Return the (X, Y) coordinate for the center point of the cell that contains the specified text.  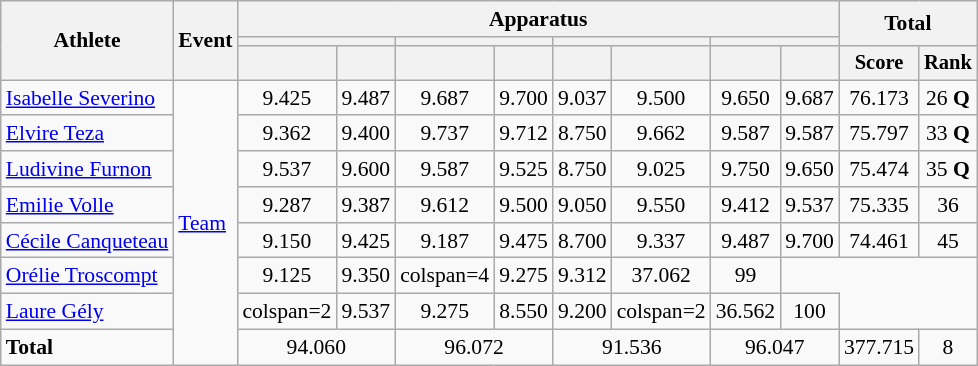
9.475 (524, 241)
9.150 (286, 241)
Isabelle Severino (88, 98)
Orélie Troscompt (88, 276)
94.060 (316, 348)
9.125 (286, 276)
99 (746, 276)
9.550 (662, 205)
9.387 (366, 205)
9.750 (746, 169)
Cécile Canqueteau (88, 241)
45 (948, 241)
Ludivine Furnon (88, 169)
9.350 (366, 276)
8.700 (582, 241)
36.562 (746, 312)
9.187 (444, 241)
Laure Gély (88, 312)
37.062 (662, 276)
9.362 (286, 134)
9.337 (662, 241)
36 (948, 205)
9.712 (524, 134)
Athlete (88, 40)
35 Q (948, 169)
96.047 (775, 348)
9.612 (444, 205)
9.737 (444, 134)
9.200 (582, 312)
9.400 (366, 134)
8.550 (524, 312)
9.600 (366, 169)
9.662 (662, 134)
33 Q (948, 134)
9.287 (286, 205)
8 (948, 348)
Elvire Teza (88, 134)
Score (879, 63)
9.312 (582, 276)
9.025 (662, 169)
Rank (948, 63)
Event (205, 40)
75.335 (879, 205)
colspan=4 (444, 276)
9.050 (582, 205)
75.474 (879, 169)
Apparatus (538, 19)
26 Q (948, 98)
9.525 (524, 169)
Team (205, 222)
100 (810, 312)
9.412 (746, 205)
377.715 (879, 348)
91.536 (632, 348)
9.037 (582, 98)
Emilie Volle (88, 205)
74.461 (879, 241)
96.072 (474, 348)
75.797 (879, 134)
76.173 (879, 98)
